From the cell containing the given text, extract its center point as [X, Y] coordinate. 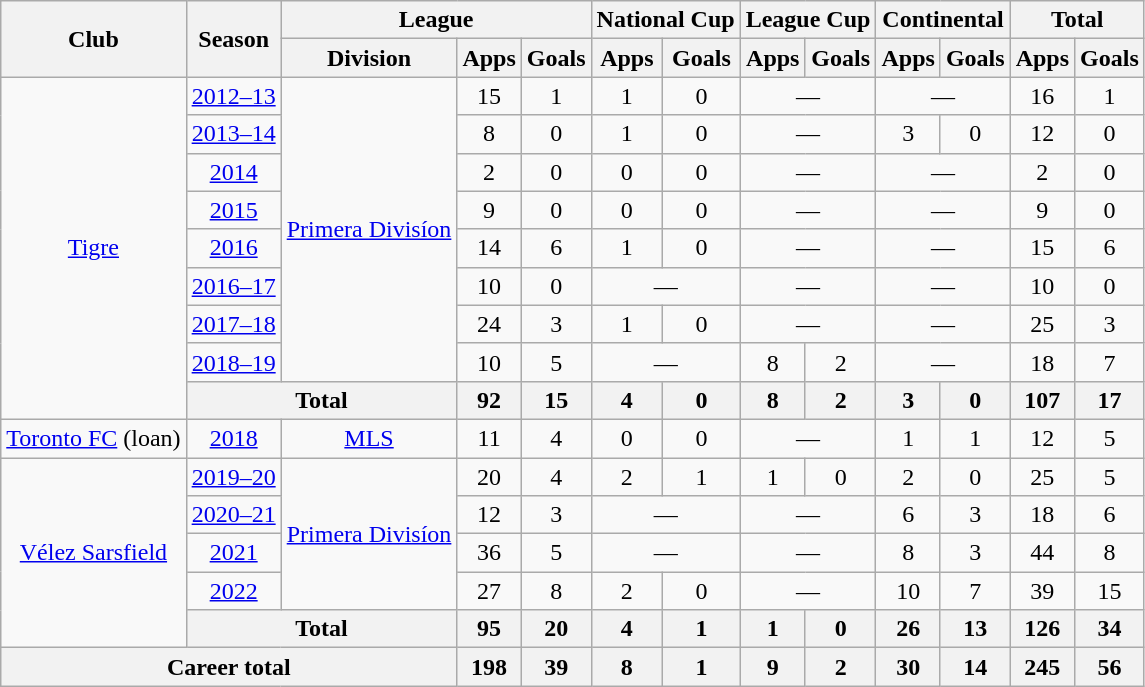
2013–14 [234, 134]
2018–19 [234, 362]
24 [489, 324]
34 [1110, 629]
Season [234, 39]
League Cup [808, 20]
Club [94, 39]
92 [489, 400]
Career total [229, 667]
2012–13 [234, 96]
107 [1042, 400]
2020–21 [234, 515]
2021 [234, 553]
27 [489, 591]
13 [975, 629]
Vélez Sarsfield [94, 553]
245 [1042, 667]
17 [1110, 400]
League [436, 20]
2022 [234, 591]
Continental [943, 20]
2016–17 [234, 286]
Tigre [94, 248]
MLS [369, 438]
56 [1110, 667]
Division [369, 58]
2017–18 [234, 324]
16 [1042, 96]
30 [908, 667]
2019–20 [234, 477]
11 [489, 438]
44 [1042, 553]
36 [489, 553]
95 [489, 629]
26 [908, 629]
2018 [234, 438]
Toronto FC (loan) [94, 438]
126 [1042, 629]
National Cup [666, 20]
2014 [234, 172]
198 [489, 667]
2016 [234, 248]
2015 [234, 210]
